Provide the (x, y) coordinate of the cell's center where the given text is located.  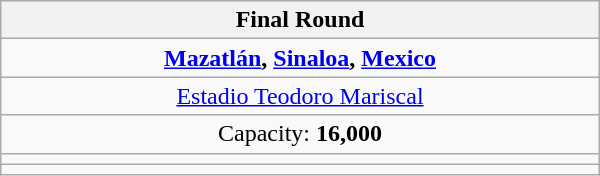
Capacity: 16,000 (300, 134)
Final Round (300, 20)
Estadio Teodoro Mariscal (300, 96)
Mazatlán, Sinaloa, Mexico (300, 58)
